For the text-containing cell, return its midpoint in (x, y) coordinate format. 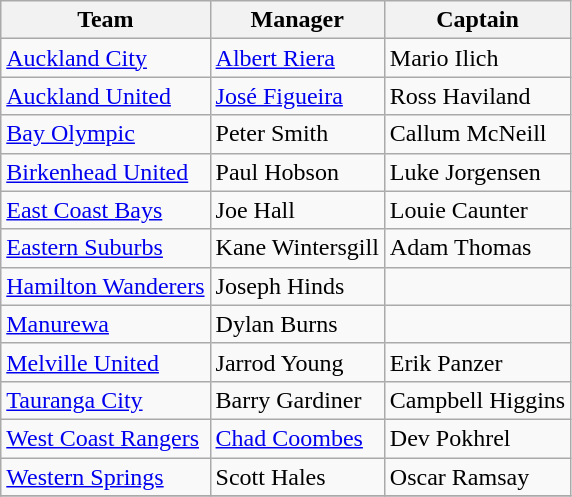
West Coast Rangers (106, 438)
Ross Haviland (477, 96)
Scott Hales (297, 477)
Western Springs (106, 477)
Adam Thomas (477, 248)
Chad Coombes (297, 438)
Campbell Higgins (477, 400)
Captain (477, 20)
Luke Jorgensen (477, 172)
Barry Gardiner (297, 400)
Jarrod Young (297, 362)
Joe Hall (297, 210)
Dev Pokhrel (477, 438)
Auckland City (106, 58)
Kane Wintersgill (297, 248)
East Coast Bays (106, 210)
Joseph Hinds (297, 286)
José Figueira (297, 96)
Louie Caunter (477, 210)
Callum McNeill (477, 134)
Manager (297, 20)
Hamilton Wanderers (106, 286)
Birkenhead United (106, 172)
Manurewa (106, 324)
Dylan Burns (297, 324)
Mario Ilich (477, 58)
Peter Smith (297, 134)
Eastern Suburbs (106, 248)
Auckland United (106, 96)
Melville United (106, 362)
Albert Riera (297, 58)
Erik Panzer (477, 362)
Tauranga City (106, 400)
Team (106, 20)
Bay Olympic (106, 134)
Oscar Ramsay (477, 477)
Paul Hobson (297, 172)
